Return the (x, y) coordinate for the center point of the cell that contains the specified text.  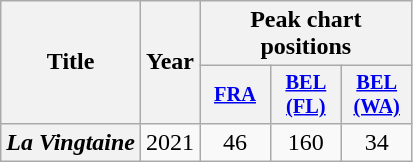
160 (306, 142)
2021 (170, 142)
La Vingtaine (71, 142)
BEL(FL) (306, 95)
BEL(WA) (376, 95)
46 (236, 142)
Title (71, 62)
34 (376, 142)
Year (170, 62)
Peak chart positions (306, 34)
FRA (236, 95)
